Locate the cell with the specified text and output its [X, Y] center coordinate. 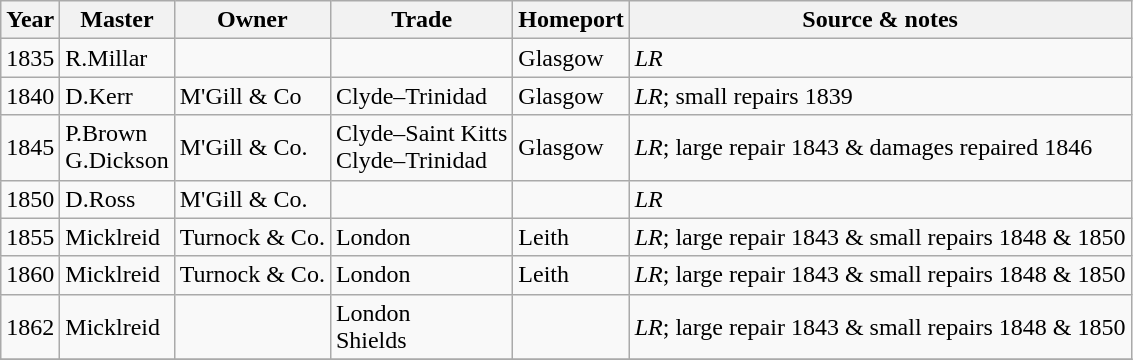
1855 [30, 237]
Year [30, 20]
Owner [252, 20]
Clyde–Trinidad [421, 96]
M'Gill & Co [252, 96]
P.BrownG.Dickson [117, 148]
1862 [30, 326]
Source & notes [880, 20]
1845 [30, 148]
LR; large repair 1843 & damages repaired 1846 [880, 148]
D.Ross [117, 199]
R.Millar [117, 58]
LondonShields [421, 326]
1840 [30, 96]
Homeport [571, 20]
Clyde–Saint KittsClyde–Trinidad [421, 148]
D.Kerr [117, 96]
1835 [30, 58]
1850 [30, 199]
1860 [30, 275]
Trade [421, 20]
LR; small repairs 1839 [880, 96]
Master [117, 20]
